From the cell containing the given text, extract its center point as (x, y) coordinate. 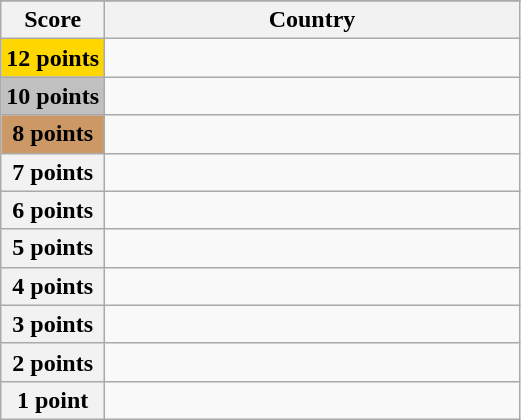
Score (53, 20)
1 point (53, 400)
10 points (53, 96)
4 points (53, 286)
7 points (53, 172)
2 points (53, 362)
6 points (53, 210)
8 points (53, 134)
5 points (53, 248)
3 points (53, 324)
Country (312, 20)
12 points (53, 58)
